Capture the cell that displays the provided text and extract its [X, Y] central coordinate. 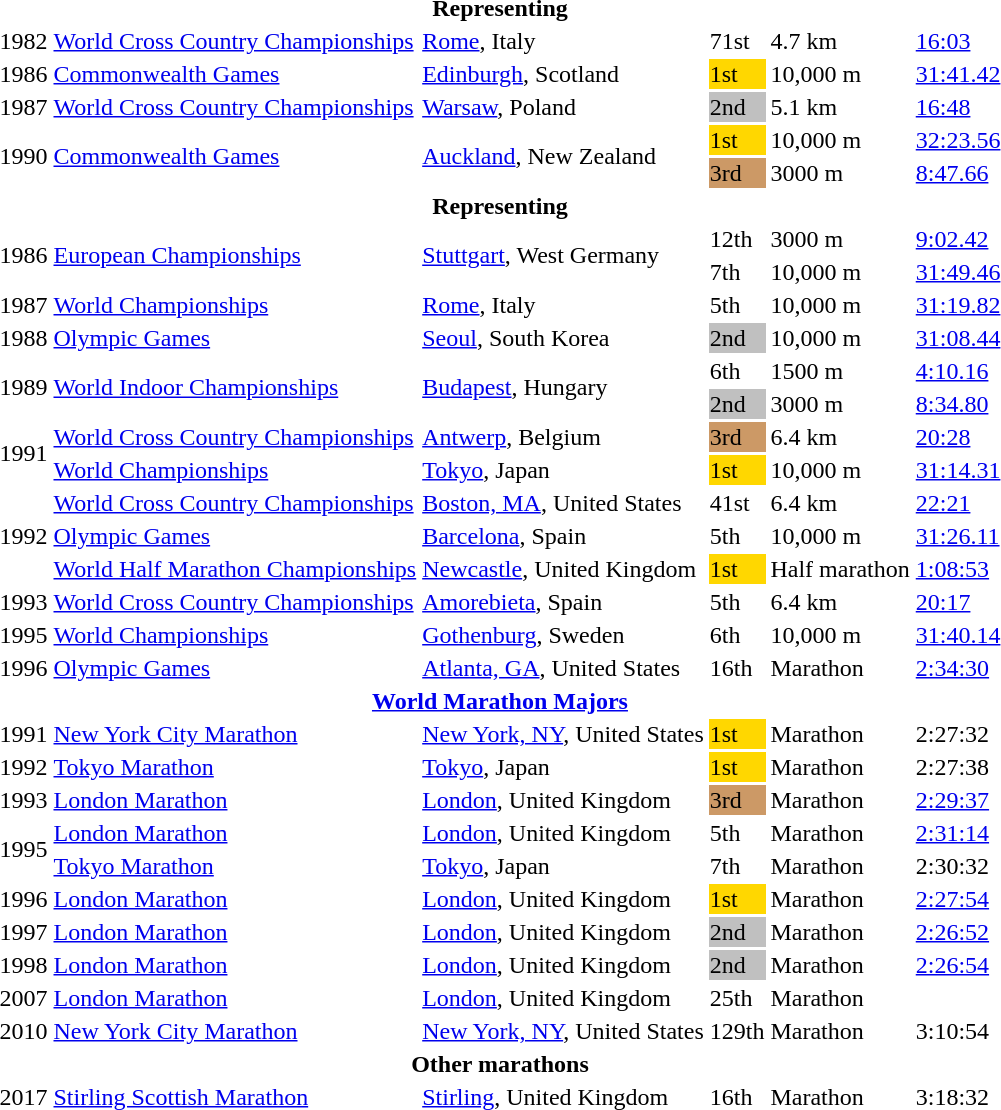
Gothenburg, Sweden [564, 635]
Barcelona, Spain [564, 536]
1500 m [840, 371]
4.7 km [840, 41]
129th [737, 1031]
Atlanta, GA, United States [564, 668]
World Indoor Championships [235, 388]
71st [737, 41]
Warsaw, Poland [564, 107]
Boston, MA, United States [564, 503]
Edinburgh, Scotland [564, 74]
Budapest, Hungary [564, 388]
Half marathon [840, 569]
Newcastle, United Kingdom [564, 569]
European Championships [235, 256]
16th [737, 668]
Seoul, South Korea [564, 338]
5.1 km [840, 107]
25th [737, 998]
41st [737, 503]
Amorebieta, Spain [564, 602]
Antwerp, Belgium [564, 437]
Auckland, New Zealand [564, 156]
12th [737, 239]
Stuttgart, West Germany [564, 256]
World Half Marathon Championships [235, 569]
